Detect which cell encompasses the target text, then output its [X, Y] center coordinate. 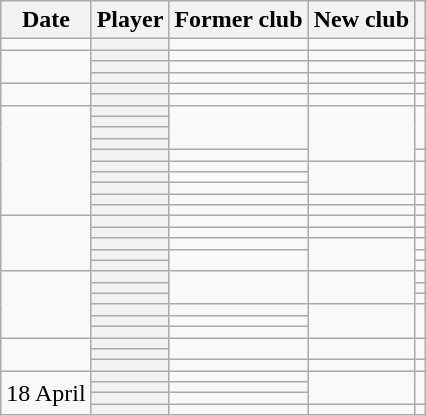
New club [361, 20]
Date [46, 20]
Former club [238, 20]
18 April [46, 393]
Player [130, 20]
